Output the [x, y] coordinate of the center of the cell containing the given text.  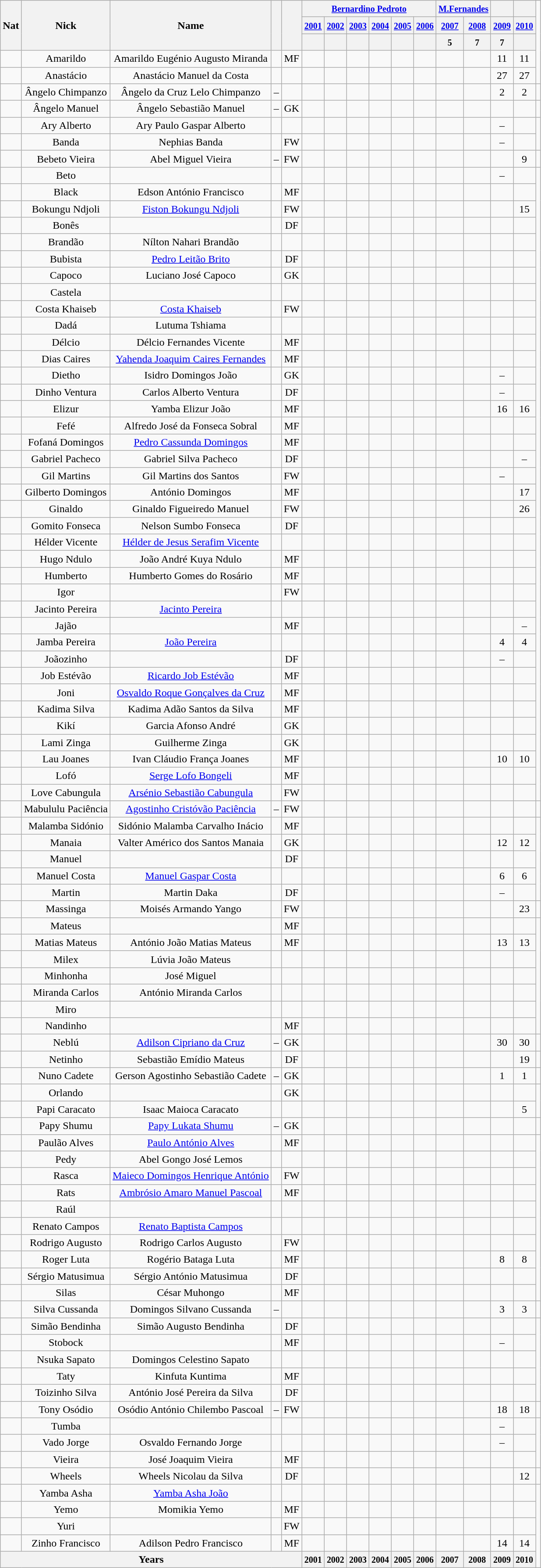
Love Cabungula [66, 793]
Job Estévão [66, 676]
Nelson Sumbo Fonseca [191, 526]
Netinho [66, 1059]
Neblú [66, 1043]
Orlando [66, 1093]
Renato Baptista Campos [191, 1226]
Joni [66, 692]
Dias Caires [66, 359]
César Muhongo [191, 1293]
Tony Osódio [66, 1409]
Yuri [66, 1526]
Gomito Fonseca [66, 526]
Simão Augusto Bendinha [191, 1326]
Paulo António Alves [191, 1143]
Domingos Celestino Sapato [191, 1359]
Alfredo José da Fonseca Sobral [191, 425]
António José Pereira da Silva [191, 1393]
Rasca [66, 1176]
Capoco [66, 276]
Elizur [66, 409]
Maieco Domingos Henrique António [191, 1176]
9 [525, 159]
Silas [66, 1293]
Gerson Agostinho Sebastião Cadete [191, 1076]
Osódio António Chilembo Pascoal [191, 1409]
Adilson Cipriano da Cruz [191, 1043]
Simão Bendinha [66, 1326]
Silva Cussanda [66, 1310]
Martin [66, 892]
Vado Jorge [66, 1443]
Gilberto Domingos [66, 492]
Miranda Carlos [66, 992]
Garcia Afonso André [191, 726]
Moisés Armando Yango [191, 909]
Papi Caracato [66, 1109]
Yamba Elizur João [191, 409]
Isaac Maioca Caracato [191, 1109]
Taty [66, 1376]
Dietho [66, 375]
Ginaldo [66, 509]
Raúl [66, 1209]
Ary Paulo Gaspar Alberto [191, 125]
Kinfuta Kuntima [191, 1376]
Bubista [66, 259]
Wheels [66, 1476]
Manuel Costa [66, 876]
Yahenda Joaquim Caires Fernandes [191, 359]
Agostinho Cristóvão Paciência [191, 809]
Humberto [66, 576]
Bonês [66, 226]
Jajão [66, 626]
António Domingos [191, 492]
Dinho Ventura [66, 392]
Castela [66, 292]
Délcio Fernandes Vicente [191, 342]
Banda [66, 142]
Fofaná Domingos [66, 442]
Osvaldo Fernando Jorge [191, 1443]
Years [152, 1560]
Kikí [66, 726]
Momikia Yemo [191, 1509]
Arsénio Sebastião Cabungula [191, 793]
Ivan Cláudio França Joanes [191, 759]
João André Kuya Ndulo [191, 559]
Malamba Sidónio [66, 826]
Amarildo Eugénio Augusto Miranda [191, 59]
João Pereira [191, 642]
Name [191, 25]
Yemo [66, 1509]
Guilherme Zinga [191, 743]
Manuel [66, 859]
Nephias Banda [191, 142]
Lami Zinga [66, 743]
António Miranda Carlos [191, 992]
Lofó [66, 776]
Miro [66, 1009]
Bebeto Vieira [66, 159]
Nick [66, 25]
Humberto Gomes do Rosário [191, 576]
Edson António Francisco [191, 192]
Matias Mateus [66, 942]
Nílton Nahari Brandão [191, 242]
Délcio [66, 342]
Hélder de Jesus Serafim Vicente [191, 542]
Gabriel Silva Pacheco [191, 459]
Stobock [66, 1343]
Brandão [66, 242]
Ângelo Sebastião Manuel [191, 109]
Sebastião Emídio Mateus [191, 1059]
Nandinho [66, 1026]
Igor [66, 592]
José Joaquim Vieira [191, 1459]
Ângelo Chimpanzo [66, 92]
Manaia [66, 842]
Gil Martins dos Santos [191, 475]
Osvaldo Roque Gonçalves da Cruz [191, 692]
Ary Alberto [66, 125]
Ginaldo Figueiredo Manuel [191, 509]
Ambrósio Amaro Manuel Pascoal [191, 1193]
Rogério Bataga Luta [191, 1259]
Vieira [66, 1459]
17 [525, 492]
Yamba Asha [66, 1493]
Minhonha [66, 976]
Gil Martins [66, 475]
Pedro Leitão Brito [191, 259]
Joãozinho [66, 659]
Kadima Adão Santos da Silva [191, 709]
Gabriel Pacheco [66, 459]
José Miguel [191, 976]
Roger Luta [66, 1259]
Lúvia João Mateus [191, 959]
Zinho Francisco [66, 1543]
Abel Miguel Vieira [191, 159]
Hugo Ndulo [66, 559]
Rodrigo Carlos Augusto [191, 1242]
Luciano José Capoco [191, 276]
Anastácio Manuel da Costa [191, 75]
Yamba Asha João [191, 1493]
Bokungu Ndjoli [66, 209]
Domingos Silvano Cussanda [191, 1310]
Serge Lofo Bongeli [191, 776]
Pedy [66, 1159]
Ricardo Job Estévão [191, 676]
Mateus [66, 926]
19 [525, 1059]
Black [66, 192]
Lutuma Tshiama [191, 326]
Nsuka Sapato [66, 1359]
Bernardino Pedroto [369, 9]
Ângelo Manuel [66, 109]
Kadima Silva [66, 709]
Sérgio Matusimua [66, 1276]
Wheels Nicolau da Silva [191, 1476]
Mabululu Paciência [66, 809]
Rats [66, 1193]
26 [525, 509]
Abel Gongo José Lemos [191, 1159]
Fiston Bokungu Ndjoli [191, 209]
Isidro Domingos João [191, 375]
Manuel Gaspar Costa [191, 876]
António João Matias Mateus [191, 942]
Valter Américo dos Santos Manaia [191, 842]
Nuno Cadete [66, 1076]
Hélder Vicente [66, 542]
Adilson Pedro Francisco [191, 1543]
Massinga [66, 909]
Beto [66, 175]
23 [525, 909]
Rodrigo Augusto [66, 1242]
Sérgio António Matusimua [191, 1276]
Lau Joanes [66, 759]
Fefé [66, 425]
Nat [11, 25]
Milex [66, 959]
Dadá [66, 326]
Tumba [66, 1426]
Martin Daka [191, 892]
Toizinho Silva [66, 1393]
Sidónio Malamba Carvalho Inácio [191, 826]
Jamba Pereira [66, 642]
Amarildo [66, 59]
Ângelo da Cruz Lelo Chimpanzo [191, 92]
Papy Shumu [66, 1126]
Pedro Cassunda Domingos [191, 442]
Carlos Alberto Ventura [191, 392]
15 [525, 209]
M.Fernandes [463, 9]
Renato Campos [66, 1226]
Anastácio [66, 75]
Papy Lukata Shumu [191, 1126]
Paulão Alves [66, 1143]
